Search for the cell housing the specified text and yield its [x, y] center coordinate. 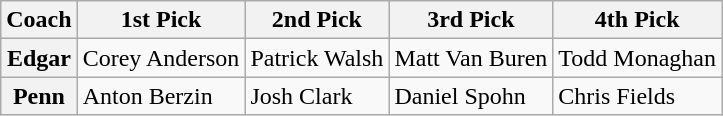
Coach [39, 20]
2nd Pick [317, 20]
Patrick Walsh [317, 58]
1st Pick [161, 20]
Edgar [39, 58]
Josh Clark [317, 96]
Todd Monaghan [638, 58]
Penn [39, 96]
Chris Fields [638, 96]
3rd Pick [471, 20]
Corey Anderson [161, 58]
4th Pick [638, 20]
Matt Van Buren [471, 58]
Anton Berzin [161, 96]
Daniel Spohn [471, 96]
